Extract the [x, y] coordinate from the center of the cell holding the provided text.  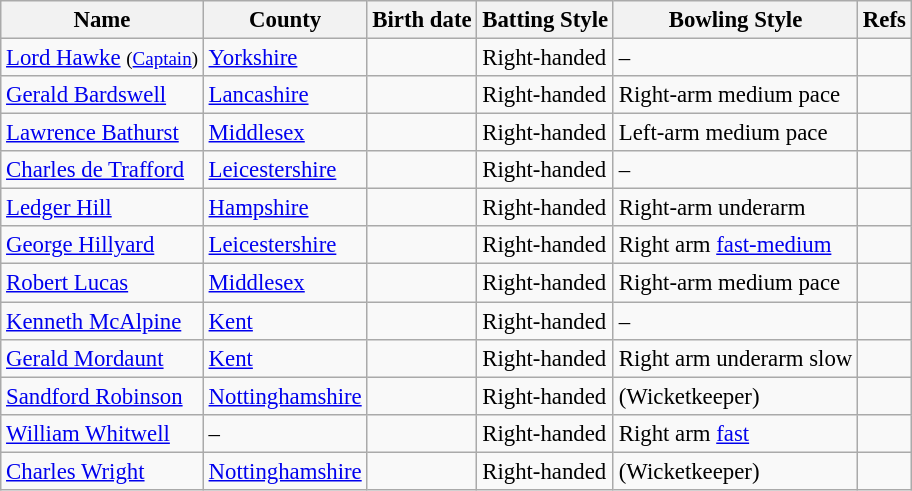
Lawrence Bathurst [102, 133]
William Whitwell [102, 433]
Right arm underarm slow [735, 358]
County [285, 20]
Kenneth McAlpine [102, 321]
Right arm fast [735, 433]
Yorkshire [285, 58]
Right arm fast-medium [735, 245]
Right-arm underarm [735, 208]
Charles Wright [102, 471]
Ledger Hill [102, 208]
Lord Hawke (Captain) [102, 58]
Hampshire [285, 208]
Lancashire [285, 95]
George Hillyard [102, 245]
Robert Lucas [102, 283]
Charles de Trafford [102, 170]
Name [102, 20]
Batting Style [546, 20]
Left-arm medium pace [735, 133]
Refs [885, 20]
Gerald Mordaunt [102, 358]
Birth date [422, 20]
Gerald Bardswell [102, 95]
Sandford Robinson [102, 396]
Bowling Style [735, 20]
